Find where the given text appears and provide that cell's center as [X, Y] coordinate. 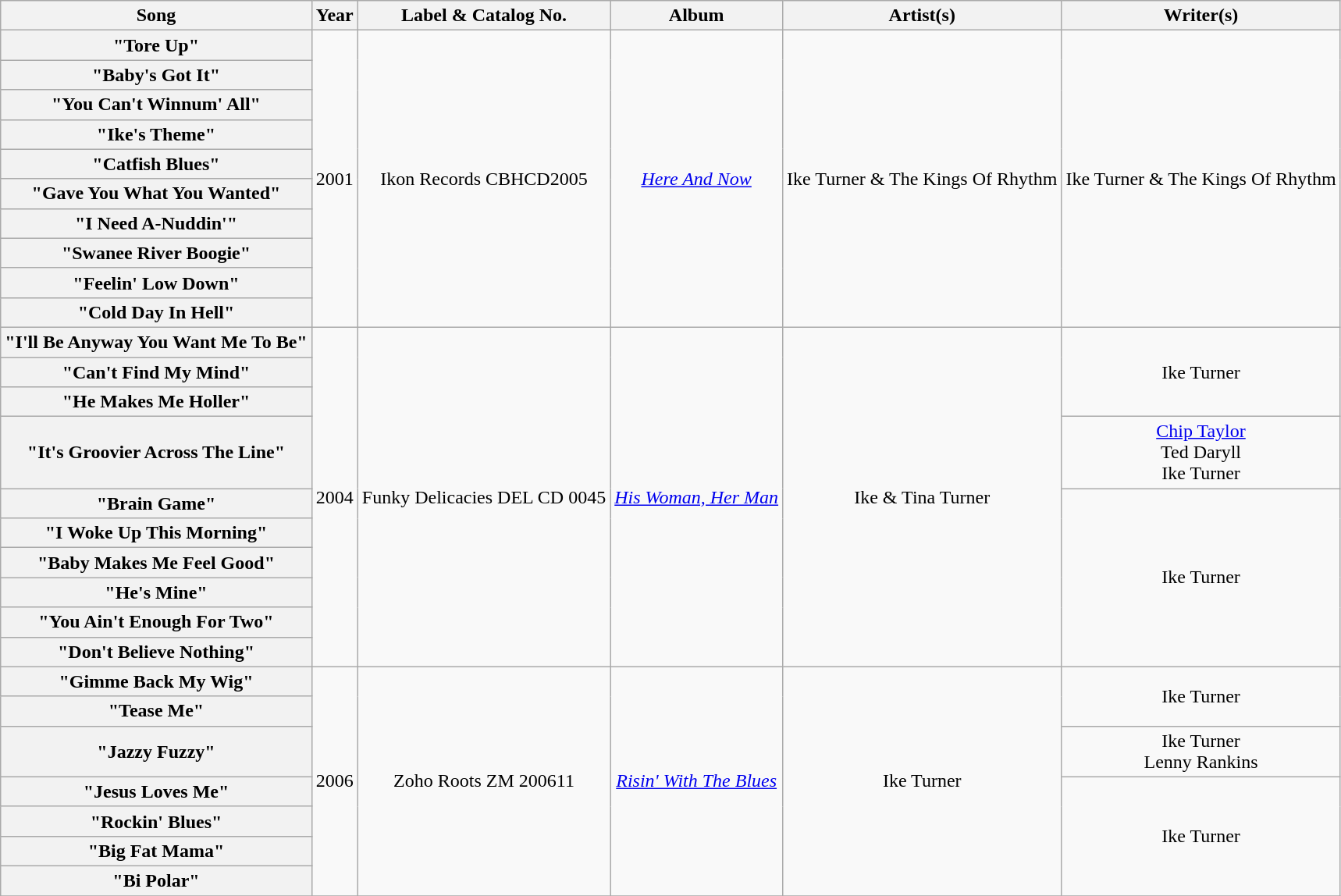
"Big Fat Mama" [156, 851]
"You Can't Winnum' All" [156, 105]
"He's Mine" [156, 592]
Ike & Tina Turner [923, 496]
Zoho Roots ZM 200611 [484, 780]
"Jazzy Fuzzy" [156, 751]
"Tease Me" [156, 711]
Risin' With The Blues [696, 780]
2004 [334, 496]
Artist(s) [923, 16]
Here And Now [696, 180]
"He Makes Me Holler" [156, 402]
Funky Delicacies DEL CD 0045 [484, 496]
Ike TurnerLenny Rankins [1200, 751]
Year [334, 16]
"Bi Polar" [156, 880]
"Brain Game" [156, 503]
"Feelin' Low Down" [156, 283]
"Rockin' Blues" [156, 821]
Chip TaylorTed DaryllIke Turner [1200, 453]
Writer(s) [1200, 16]
Album [696, 16]
"It's Groovier Across The Line" [156, 453]
"Jesus Loves Me" [156, 791]
"Gimme Back My Wig" [156, 681]
2006 [334, 780]
"Baby Makes Me Feel Good" [156, 563]
"Swanee River Boogie" [156, 253]
"Can't Find My Mind" [156, 372]
"Tore Up" [156, 45]
"I Need A-Nuddin'" [156, 223]
"I Woke Up This Morning" [156, 533]
Ikon Records CBHCD2005 [484, 180]
2001 [334, 180]
"You Ain't Enough For Two" [156, 622]
"Don't Believe Nothing" [156, 652]
His Woman, Her Man [696, 496]
"Ike's Theme" [156, 134]
"Cold Day In Hell" [156, 312]
"Gave You What You Wanted" [156, 194]
Label & Catalog No. [484, 16]
"Baby's Got It" [156, 75]
"I'll Be Anyway You Want Me To Be" [156, 342]
"Catfish Blues" [156, 164]
Song [156, 16]
